From the cell containing the given text, extract its center point as (x, y) coordinate. 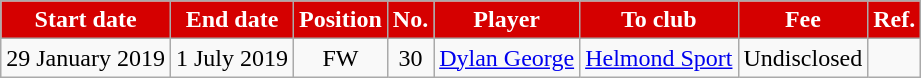
FW (341, 58)
Fee (803, 20)
Ref. (894, 20)
30 (410, 58)
Position (341, 20)
To club (659, 20)
No. (410, 20)
Undisclosed (803, 58)
1 July 2019 (232, 58)
End date (232, 20)
Dylan George (507, 58)
Player (507, 20)
Helmond Sport (659, 58)
29 January 2019 (86, 58)
Start date (86, 20)
